Pinpoint the cell where the given text exists, returning its (X, Y) midpoint coordinate. 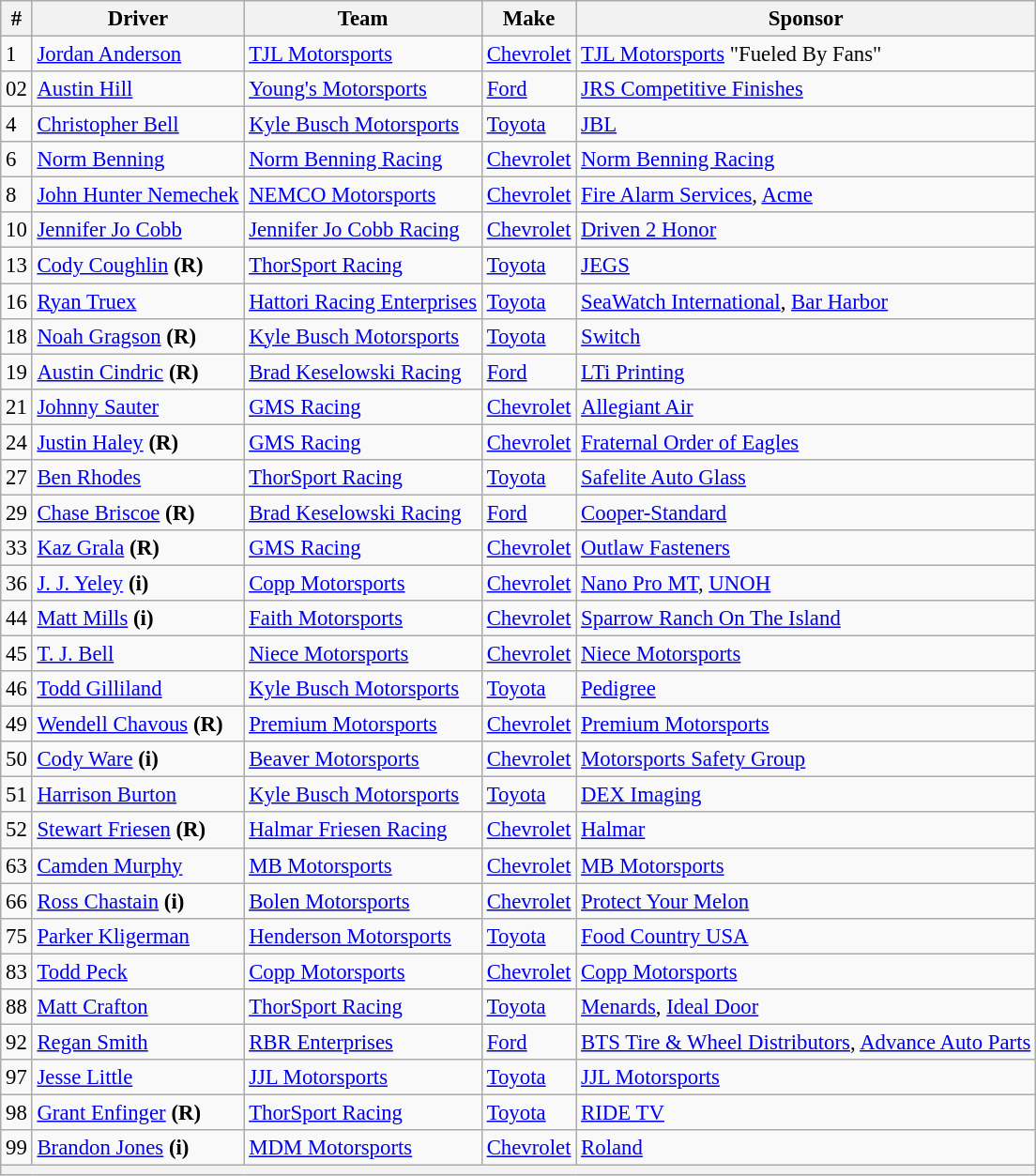
19 (17, 372)
18 (17, 336)
Motorsports Safety Group (806, 759)
Matt Mills (i) (138, 619)
LTi Printing (806, 372)
John Hunter Nemechek (138, 195)
Chase Briscoe (R) (138, 512)
NEMCO Motorsports (363, 195)
Stewart Friesen (R) (138, 831)
Austin Cindric (R) (138, 372)
JRS Competitive Finishes (806, 89)
Jennifer Jo Cobb (138, 230)
6 (17, 160)
Justin Haley (R) (138, 442)
RIDE TV (806, 1112)
63 (17, 865)
29 (17, 512)
Austin Hill (138, 89)
Kaz Grala (R) (138, 548)
Christopher Bell (138, 125)
Matt Crafton (138, 1007)
Regan Smith (138, 1042)
RBR Enterprises (363, 1042)
Harrison Burton (138, 795)
Todd Peck (138, 971)
BTS Tire & Wheel Distributors, Advance Auto Parts (806, 1042)
24 (17, 442)
16 (17, 301)
Sponsor (806, 19)
Parker Kligerman (138, 936)
Beaver Motorsports (363, 759)
Cody Coughlin (R) (138, 266)
36 (17, 583)
Henderson Motorsports (363, 936)
92 (17, 1042)
Roland (806, 1148)
52 (17, 831)
Outlaw Fasteners (806, 548)
Pedigree (806, 689)
TJL Motorsports "Fueled By Fans" (806, 54)
Halmar (806, 831)
10 (17, 230)
Protect Your Melon (806, 901)
Menards, Ideal Door (806, 1007)
33 (17, 548)
98 (17, 1112)
99 (17, 1148)
Brandon Jones (i) (138, 1148)
Make (528, 19)
Jesse Little (138, 1077)
97 (17, 1077)
Ryan Truex (138, 301)
Wendell Chavous (R) (138, 725)
Allegiant Air (806, 406)
Cody Ware (i) (138, 759)
Jordan Anderson (138, 54)
Todd Gilliland (138, 689)
Driven 2 Honor (806, 230)
51 (17, 795)
1 (17, 54)
Johnny Sauter (138, 406)
Grant Enfinger (R) (138, 1112)
Team (363, 19)
Fire Alarm Services, Acme (806, 195)
Faith Motorsports (363, 619)
50 (17, 759)
T. J. Bell (138, 654)
Ross Chastain (i) (138, 901)
27 (17, 478)
Camden Murphy (138, 865)
8 (17, 195)
4 (17, 125)
TJL Motorsports (363, 54)
Noah Gragson (R) (138, 336)
66 (17, 901)
Food Country USA (806, 936)
21 (17, 406)
Norm Benning (138, 160)
Nano Pro MT, UNOH (806, 583)
45 (17, 654)
44 (17, 619)
Sparrow Ranch On The Island (806, 619)
# (17, 19)
Bolen Motorsports (363, 901)
MDM Motorsports (363, 1148)
Switch (806, 336)
Fraternal Order of Eagles (806, 442)
JBL (806, 125)
Jennifer Jo Cobb Racing (363, 230)
83 (17, 971)
88 (17, 1007)
JEGS (806, 266)
75 (17, 936)
13 (17, 266)
49 (17, 725)
DEX Imaging (806, 795)
Ben Rhodes (138, 478)
Hattori Racing Enterprises (363, 301)
J. J. Yeley (i) (138, 583)
02 (17, 89)
Cooper-Standard (806, 512)
46 (17, 689)
Young's Motorsports (363, 89)
Safelite Auto Glass (806, 478)
Driver (138, 19)
SeaWatch International, Bar Harbor (806, 301)
Halmar Friesen Racing (363, 831)
